Detect which cell encompasses the target text, then output its (X, Y) center coordinate. 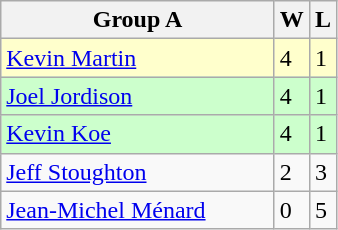
2 (292, 172)
0 (292, 210)
Jean-Michel Ménard (138, 210)
L (322, 20)
Jeff Stoughton (138, 172)
Group A (138, 20)
Kevin Koe (138, 134)
5 (322, 210)
W (292, 20)
3 (322, 172)
Joel Jordison (138, 96)
Kevin Martin (138, 58)
